Determine the [x, y] coordinate at the center of the cell enclosing the given text.  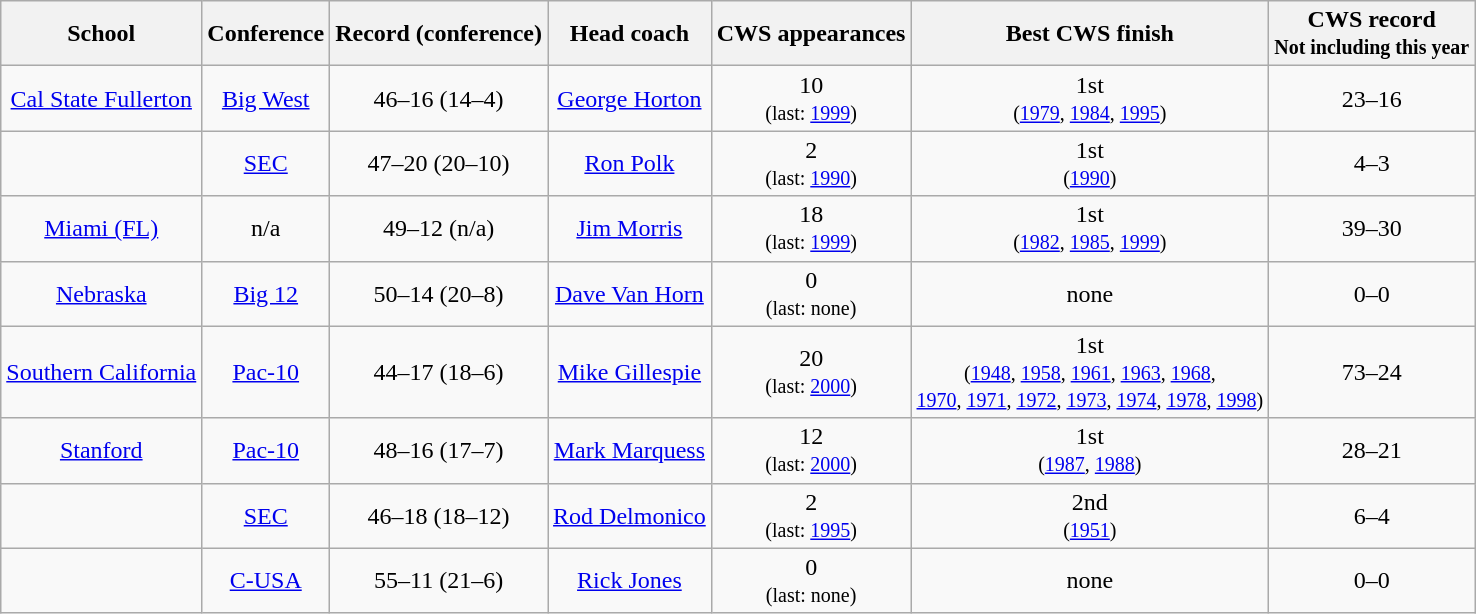
CWS recordNot including this year [1372, 34]
2nd(1951) [1090, 516]
73–24 [1372, 372]
18(last: 1999) [811, 228]
1st(1987, 1988) [1090, 450]
Ron Polk [630, 164]
George Horton [630, 98]
Best CWS finish [1090, 34]
Conference [266, 34]
Big West [266, 98]
50–14 (20–8) [439, 294]
Mike Gillespie [630, 372]
39–30 [1372, 228]
46–16 (14–4) [439, 98]
1st(1979, 1984, 1995) [1090, 98]
12(last: 2000) [811, 450]
1st(1982, 1985, 1999) [1090, 228]
1st(1948, 1958, 1961, 1963, 1968, 1970, 1971, 1972, 1973, 1974, 1978, 1998) [1090, 372]
23–16 [1372, 98]
Stanford [102, 450]
4–3 [1372, 164]
Dave Van Horn [630, 294]
1st(1990) [1090, 164]
44–17 (18–6) [439, 372]
55–11 (21–6) [439, 580]
Miami (FL) [102, 228]
Rod Delmonico [630, 516]
Head coach [630, 34]
Jim Morris [630, 228]
10(last: 1999) [811, 98]
Big 12 [266, 294]
Mark Marquess [630, 450]
46–18 (18–12) [439, 516]
47–20 (20–10) [439, 164]
C-USA [266, 580]
n/a [266, 228]
Nebraska [102, 294]
6–4 [1372, 516]
Record (conference) [439, 34]
Southern California [102, 372]
2(last: 1995) [811, 516]
Cal State Fullerton [102, 98]
20(last: 2000) [811, 372]
28–21 [1372, 450]
48–16 (17–7) [439, 450]
49–12 (n/a) [439, 228]
2(last: 1990) [811, 164]
CWS appearances [811, 34]
School [102, 34]
Rick Jones [630, 580]
